From the cell containing the given text, extract its center point as [X, Y] coordinate. 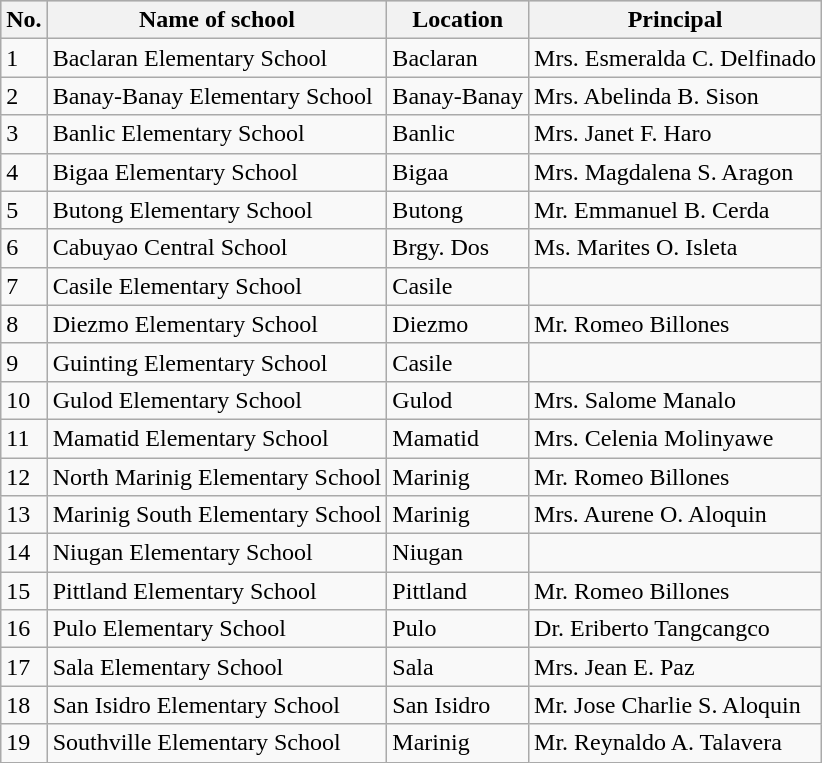
Mr. Reynaldo A. Talavera [676, 743]
18 [24, 705]
Location [458, 20]
Pulo [458, 629]
Brgy. Dos [458, 248]
Mrs. Janet F. Haro [676, 134]
14 [24, 553]
Diezmo [458, 324]
Niugan [458, 553]
Mrs. Abelinda B. Sison [676, 96]
8 [24, 324]
San Isidro [458, 705]
13 [24, 515]
Gulod [458, 400]
No. [24, 20]
Banay-Banay [458, 96]
Butong [458, 210]
Pittland [458, 591]
Mamatid Elementary School [217, 438]
6 [24, 248]
15 [24, 591]
7 [24, 286]
San Isidro Elementary School [217, 705]
Mrs. Salome Manalo [676, 400]
Sala [458, 667]
Pittland Elementary School [217, 591]
Name of school [217, 20]
11 [24, 438]
Casile Elementary School [217, 286]
19 [24, 743]
5 [24, 210]
Mrs. Celenia Molinyawe [676, 438]
Southville Elementary School [217, 743]
Mrs. Aurene O. Aloquin [676, 515]
Banlic Elementary School [217, 134]
Mr. Emmanuel B. Cerda [676, 210]
Mrs. Magdalena S. Aragon [676, 172]
Bigaa Elementary School [217, 172]
Niugan Elementary School [217, 553]
Baclaran Elementary School [217, 58]
12 [24, 477]
North Marinig Elementary School [217, 477]
Cabuyao Central School [217, 248]
3 [24, 134]
10 [24, 400]
9 [24, 362]
Marinig South Elementary School [217, 515]
Mamatid [458, 438]
Mrs. Jean E. Paz [676, 667]
2 [24, 96]
Guinting Elementary School [217, 362]
Mrs. Esmeralda C. Delfinado [676, 58]
Banay-Banay Elementary School [217, 96]
Mr. Jose Charlie S. Aloquin [676, 705]
4 [24, 172]
Banlic [458, 134]
Butong Elementary School [217, 210]
Ms. Marites O. Isleta [676, 248]
Gulod Elementary School [217, 400]
Pulo Elementary School [217, 629]
16 [24, 629]
Principal [676, 20]
1 [24, 58]
Dr. Eriberto Tangcangco [676, 629]
Baclaran [458, 58]
Bigaa [458, 172]
Sala Elementary School [217, 667]
Diezmo Elementary School [217, 324]
17 [24, 667]
